Locate the cell with the specified text and output its [X, Y] center coordinate. 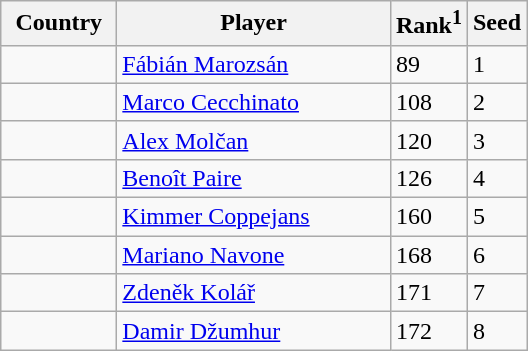
172 [428, 331]
1 [496, 64]
Marco Cecchinato [254, 102]
Zdeněk Kolář [254, 293]
126 [428, 178]
171 [428, 293]
Seed [496, 24]
Alex Molčan [254, 140]
4 [496, 178]
120 [428, 140]
7 [496, 293]
168 [428, 255]
Country [59, 24]
Kimmer Coppejans [254, 217]
Rank1 [428, 24]
Fábián Marozsán [254, 64]
5 [496, 217]
Mariano Navone [254, 255]
Benoît Paire [254, 178]
6 [496, 255]
160 [428, 217]
Player [254, 24]
2 [496, 102]
89 [428, 64]
8 [496, 331]
Damir Džumhur [254, 331]
3 [496, 140]
108 [428, 102]
